Detect which cell encompasses the target text, then output its (X, Y) center coordinate. 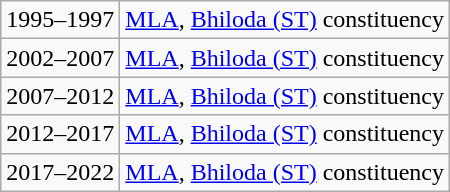
2017–2022 (60, 172)
1995–1997 (60, 20)
2007–2012 (60, 96)
2012–2017 (60, 134)
2002–2007 (60, 58)
